From the cell containing the given text, extract its center point as [x, y] coordinate. 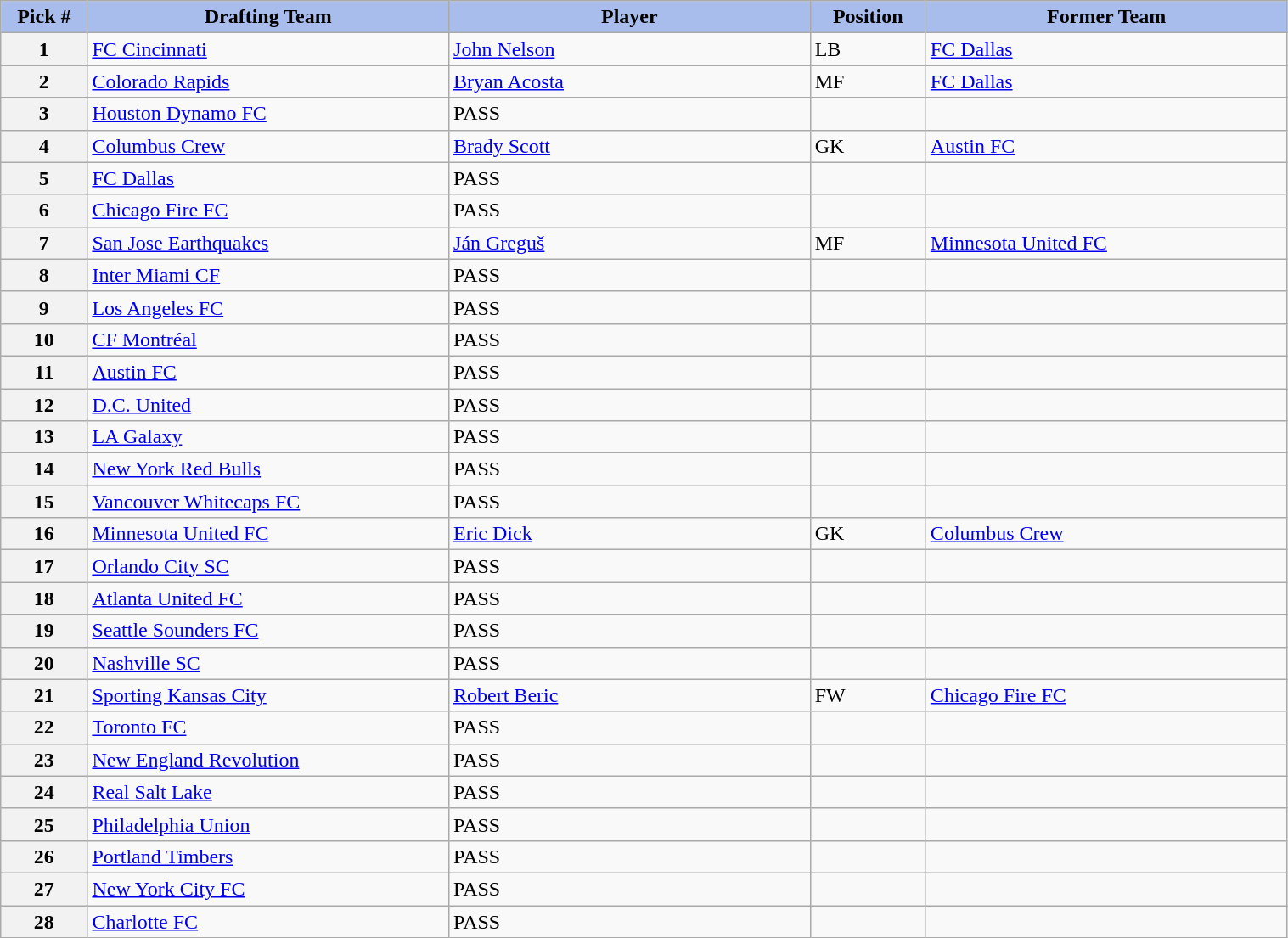
LB [868, 49]
8 [44, 275]
New England Revolution [268, 760]
28 [44, 921]
San Jose Earthquakes [268, 243]
5 [44, 178]
16 [44, 534]
13 [44, 437]
Pick # [44, 17]
Robert Beric [630, 695]
Orlando City SC [268, 566]
FW [868, 695]
Portland Timbers [268, 857]
Atlanta United FC [268, 598]
15 [44, 502]
7 [44, 243]
11 [44, 372]
24 [44, 792]
Ján Greguš [630, 243]
Former Team [1106, 17]
Position [868, 17]
12 [44, 405]
Houston Dynamo FC [268, 114]
Brady Scott [630, 146]
1 [44, 49]
2 [44, 81]
New York Red Bulls [268, 469]
6 [44, 211]
Sporting Kansas City [268, 695]
23 [44, 760]
Colorado Rapids [268, 81]
Charlotte FC [268, 921]
18 [44, 598]
17 [44, 566]
Bryan Acosta [630, 81]
Vancouver Whitecaps FC [268, 502]
26 [44, 857]
FC Cincinnati [268, 49]
New York City FC [268, 889]
Los Angeles FC [268, 307]
27 [44, 889]
John Nelson [630, 49]
22 [44, 727]
21 [44, 695]
10 [44, 340]
D.C. United [268, 405]
Inter Miami CF [268, 275]
4 [44, 146]
20 [44, 663]
Nashville SC [268, 663]
19 [44, 631]
Drafting Team [268, 17]
Toronto FC [268, 727]
LA Galaxy [268, 437]
Player [630, 17]
9 [44, 307]
Seattle Sounders FC [268, 631]
14 [44, 469]
Real Salt Lake [268, 792]
Philadelphia Union [268, 824]
3 [44, 114]
25 [44, 824]
Eric Dick [630, 534]
CF Montréal [268, 340]
